Provide the (x, y) coordinate of the cell's center where the given text is located.  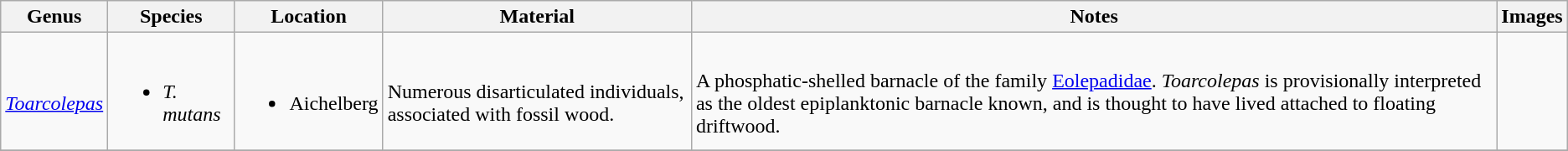
Aichelberg (308, 91)
Numerous disarticulated individuals, associated with fossil wood. (537, 91)
Species (171, 17)
Genus (54, 17)
Location (308, 17)
T. mutans (171, 91)
Notes (1094, 17)
Toarcolepas (54, 91)
Material (537, 17)
Images (1532, 17)
